Scan for the cell matching the given text and deliver its (x, y) coordinate at center. 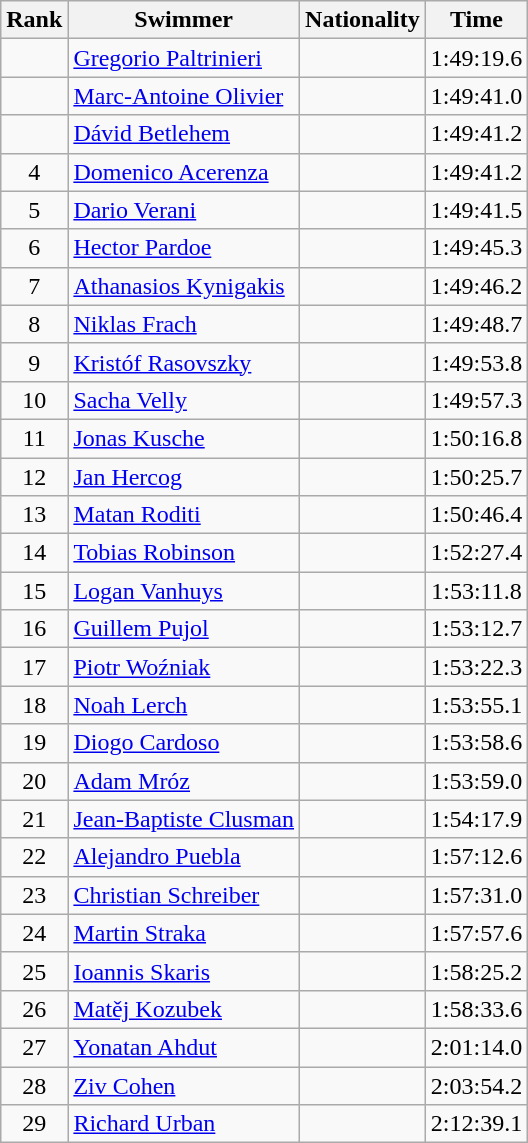
11 (34, 438)
1:53:12.7 (476, 629)
17 (34, 667)
2:12:39.1 (476, 1124)
Yonatan Ahdut (184, 1047)
Nationality (363, 20)
Time (476, 20)
1:50:46.4 (476, 515)
29 (34, 1124)
5 (34, 210)
2:03:54.2 (476, 1085)
28 (34, 1085)
1:49:53.8 (476, 362)
1:49:57.3 (476, 400)
1:54:17.9 (476, 819)
Marc-Antoine Olivier (184, 96)
22 (34, 857)
15 (34, 591)
16 (34, 629)
1:49:46.2 (476, 286)
Jean-Baptiste Clusman (184, 819)
1:49:19.6 (476, 58)
Gregorio Paltrinieri (184, 58)
21 (34, 819)
1:53:22.3 (476, 667)
Sacha Velly (184, 400)
Dávid Betlehem (184, 134)
1:57:57.6 (476, 933)
Jonas Kusche (184, 438)
9 (34, 362)
1:58:33.6 (476, 1009)
Jan Hercog (184, 477)
Kristóf Rasovszky (184, 362)
1:49:48.7 (476, 324)
Logan Vanhuys (184, 591)
Richard Urban (184, 1124)
1:49:45.3 (476, 248)
Guillem Pujol (184, 629)
26 (34, 1009)
27 (34, 1047)
1:49:41.0 (476, 96)
23 (34, 895)
19 (34, 743)
Athanasios Kynigakis (184, 286)
Tobias Robinson (184, 553)
1:53:58.6 (476, 743)
2:01:14.0 (476, 1047)
1:58:25.2 (476, 971)
18 (34, 705)
1:49:41.5 (476, 210)
8 (34, 324)
Ziv Cohen (184, 1085)
Dario Verani (184, 210)
Rank (34, 20)
Adam Mróz (184, 781)
Matěj Kozubek (184, 1009)
Alejandro Puebla (184, 857)
6 (34, 248)
1:57:31.0 (476, 895)
4 (34, 172)
7 (34, 286)
Ioannis Skaris (184, 971)
Christian Schreiber (184, 895)
1:53:11.8 (476, 591)
Noah Lerch (184, 705)
1:53:55.1 (476, 705)
25 (34, 971)
Swimmer (184, 20)
Piotr Woźniak (184, 667)
Diogo Cardoso (184, 743)
Matan Roditi (184, 515)
1:50:16.8 (476, 438)
10 (34, 400)
14 (34, 553)
Martin Straka (184, 933)
12 (34, 477)
Niklas Frach (184, 324)
1:50:25.7 (476, 477)
13 (34, 515)
1:53:59.0 (476, 781)
1:57:12.6 (476, 857)
Domenico Acerenza (184, 172)
1:52:27.4 (476, 553)
Hector Pardoe (184, 248)
20 (34, 781)
24 (34, 933)
